Capture the cell that displays the provided text and extract its [X, Y] central coordinate. 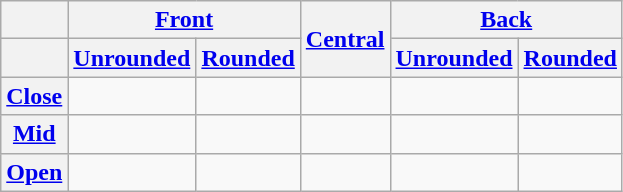
Mid [34, 134]
Central [345, 39]
Back [506, 20]
Open [34, 172]
Front [184, 20]
Close [34, 96]
